From the cell containing the given text, extract its center point as [x, y] coordinate. 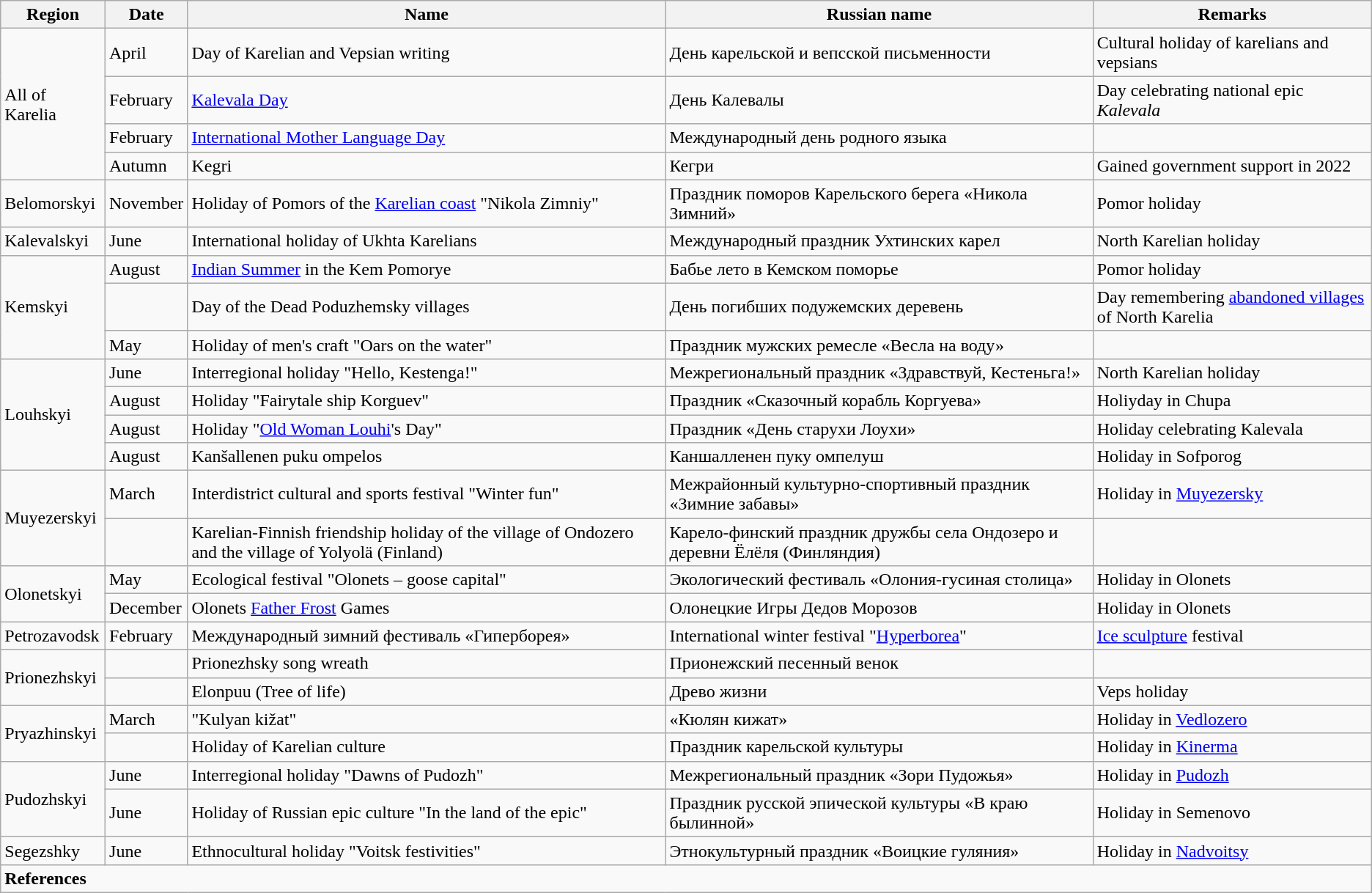
Ice sculpture festival [1232, 636]
Kanšallenen puku ompelos [427, 457]
Interregional holiday "Hello, Kestenga!" [427, 372]
Holiday celebrating Kalevala [1232, 429]
Interdistrict cultural and sports festival "Winter fun" [427, 494]
Holiday in Pudozh [1232, 775]
International holiday of Ukhta Karelians [427, 241]
Prionezhskyi [53, 677]
Remarks [1232, 15]
Day of the Dead Poduzhemsky villages [427, 306]
День карельской и вепсской письменности [879, 53]
Праздник карельской культуры [879, 747]
Olonets Father Frost Games [427, 608]
Ecological festival "Olonets – goose capital" [427, 580]
Праздник русской эпической культуры «В краю былинной» [879, 812]
Межрегиональный праздник «Здравствуй, Кестеньга!» [879, 372]
Прионежский песенный венок [879, 664]
International winter festival "Hyperborea" [879, 636]
Russian name [879, 15]
Louhskyi [53, 414]
Region [53, 15]
Экологический фестиваль «Олония-гусиная столица» [879, 580]
Olonetskyi [53, 594]
Древо жизни [879, 691]
Ethnocultural holiday "Voitsk festivities" [427, 850]
Holiday in Sofporog [1232, 457]
Праздник мужских ремесле «Весла на воду» [879, 345]
Holiday in Kinerma [1232, 747]
Segezshky [53, 850]
Бабье лето в Кемском поморье [879, 269]
Международный день родного языка [879, 138]
Holiday of Pomors of the Karelian coast "Nikola Zimniy" [427, 204]
Этнокультурный праздник «Воицкие гуляния» [879, 850]
Karelian-Finnish friendship holiday of the village of Ondozero and the village of Yolyolä (Finland) [427, 543]
Kemskyi [53, 306]
International Mother Language Day [427, 138]
Pryazhinskyi [53, 733]
April [147, 53]
Belomorskyi [53, 204]
Межрегиональный праздник «Зори Пудожья» [879, 775]
День Калевалы [879, 100]
Kegri [427, 166]
Day of Karelian and Vepsian writing [427, 53]
Международный праздник Ухтинских карел [879, 241]
November [147, 204]
Holiday "Old Woman Louhi's Day" [427, 429]
December [147, 608]
Kalevalskyi [53, 241]
Holiday of Russian epic culture "In the land of the epic" [427, 812]
Праздник «Сказочный корабль Коргуева» [879, 400]
References [686, 878]
Holiday in Muyezersky [1232, 494]
Holiday in Nadvoitsy [1232, 850]
Date [147, 15]
Name [427, 15]
Каншалленен пуку омпелуш [879, 457]
Holiday "Fairytale ship Korguev" [427, 400]
Holiyday in Chupa [1232, 400]
Muyezerskyi [53, 518]
Petrozavodsk [53, 636]
Holiday of men's craft "Oars on the water" [427, 345]
Elonpuu (Tree of life) [427, 691]
Kalevala Day [427, 100]
Праздник «День старухи Лоухи» [879, 429]
Межрайонный культурно-спортивный праздник «Зимние забавы» [879, 494]
«Кюлян кижат» [879, 719]
Cultural holiday of karelians and vepsians [1232, 53]
Праздник поморов Карельского берега «Никола Зимний» [879, 204]
Prionezhsky song wreath [427, 664]
Day celebrating national epic Kalevala [1232, 100]
Gained government support in 2022 [1232, 166]
Holiday in Semenovo [1232, 812]
Олонецкие Игры Дедов Морозов [879, 608]
Holiday of Karelian culture [427, 747]
Карело-финский праздник дружбы села Ондозеро и деревни Ёлёля (Финляндия) [879, 543]
Международный зимний фестиваль «Гиперборея» [427, 636]
All of Karelia [53, 104]
Veps holiday [1232, 691]
День погибших подужемских деревень [879, 306]
Autumn [147, 166]
Кегри [879, 166]
"Kulyan kižat" [427, 719]
Holiday in Vedlozero [1232, 719]
Day remembering abandoned villages of North Karelia [1232, 306]
Pudozhskyi [53, 799]
Interregional holiday "Dawns of Pudozh" [427, 775]
Indian Summer in the Kem Pomorye [427, 269]
